Return the [x, y] coordinate for the center point of the cell that contains the specified text.  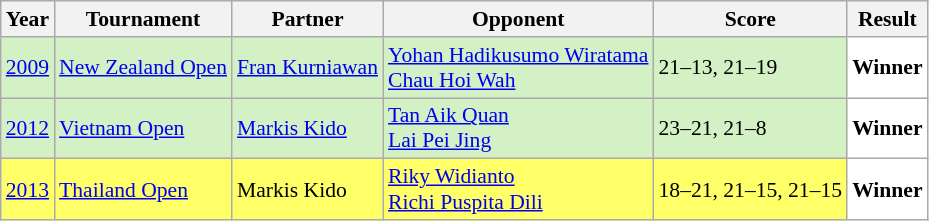
Fran Kurniawan [308, 68]
Opponent [518, 19]
Vietnam Open [143, 128]
2009 [28, 68]
18–21, 21–15, 21–15 [750, 190]
Partner [308, 19]
Year [28, 19]
23–21, 21–8 [750, 128]
21–13, 21–19 [750, 68]
Yohan Hadikusumo Wiratama Chau Hoi Wah [518, 68]
Score [750, 19]
Result [888, 19]
2013 [28, 190]
Riky Widianto Richi Puspita Dili [518, 190]
Tournament [143, 19]
Tan Aik Quan Lai Pei Jing [518, 128]
Thailand Open [143, 190]
New Zealand Open [143, 68]
2012 [28, 128]
